Capture the cell that displays the provided text and extract its [X, Y] central coordinate. 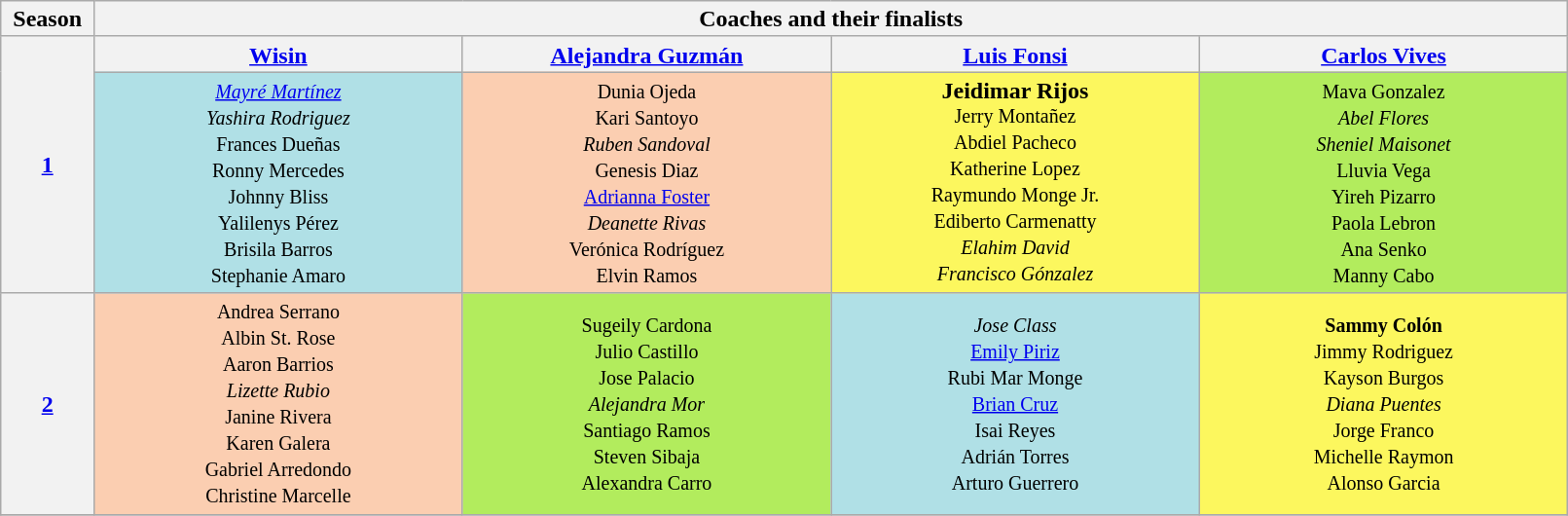
Jose ClassEmily PirizRubi Mar MongeBrian CruzIsai ReyesAdrián TorresArturo Guerrero [1016, 403]
Dunia OjedaKari SantoyoRuben SandovalGenesis DiazAdrianna FosterDeanette RivasVerónica RodríguezElvin Ramos [646, 183]
Sammy ColónJimmy RodriguezKayson BurgosDiana PuentesJorge FrancoMichelle RaymonAlonso Garcia [1384, 403]
1 [48, 165]
Mava GonzalezAbel FloresSheniel MaisonetLluvia VegaYireh PizarroPaola LebronAna SenkoManny Cabo [1384, 183]
Andrea Serrano Albin St. Rose Aaron BarriosLizette RubioJanine RiveraKaren GaleraGabriel ArredondoChristine Marcelle [278, 403]
2 [48, 403]
Jeidimar RijosJerry MontañezAbdiel PachecoKatherine LopezRaymundo Monge Jr.Ediberto CarmenattyElahim DavidFrancisco Gónzalez [1016, 183]
Alejandra Guzmán [646, 55]
Luis Fonsi [1016, 55]
Carlos Vives [1384, 55]
Sugeily CardonaJulio CastilloJose PalacioAlejandra MorSantiago RamosSteven SibajaAlexandra Carro [646, 403]
Coaches and their finalists [831, 19]
Mayré MartínezYashira RodriguezFrances DueñasRonny MercedesJohnny BlissYalilenys PérezBrisila BarrosStephanie Amaro [278, 183]
Wisin [278, 55]
Season [48, 19]
